For the text-containing cell, return its midpoint in [X, Y] coordinate format. 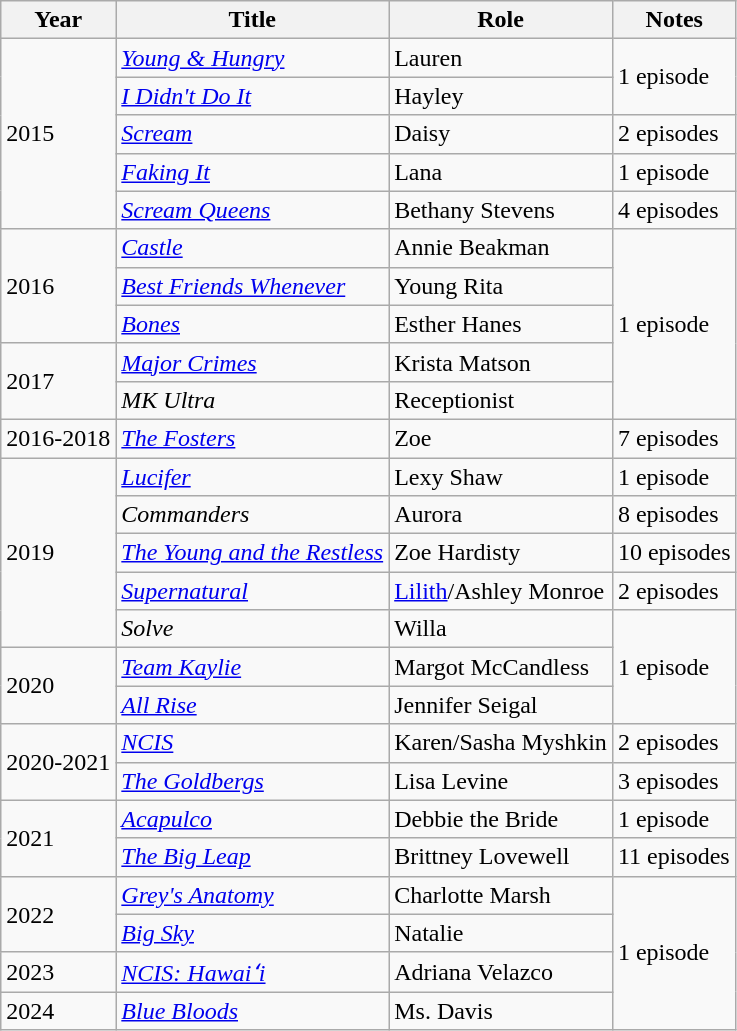
Hayley [501, 96]
The Goldbergs [252, 781]
Brittney Lovewell [501, 857]
Jennifer Seigal [501, 705]
Lexy Shaw [501, 477]
Scream Queens [252, 210]
Willa [501, 629]
Krista Matson [501, 362]
4 episodes [674, 210]
Scream [252, 134]
Lucifer [252, 477]
Lisa Levine [501, 781]
2022 [58, 914]
Young & Hungry [252, 58]
The Big Leap [252, 857]
Bethany Stevens [501, 210]
2016-2018 [58, 438]
The Young and the Restless [252, 553]
Esther Hanes [501, 324]
11 episodes [674, 857]
Lana [501, 172]
Solve [252, 629]
Big Sky [252, 933]
2017 [58, 381]
Blue Bloods [252, 1011]
Adriana Velazco [501, 972]
Major Crimes [252, 362]
Charlotte Marsh [501, 895]
Lauren [501, 58]
Zoe Hardisty [501, 553]
Faking It [252, 172]
2024 [58, 1011]
Debbie the Bride [501, 819]
Lilith/Ashley Monroe [501, 591]
Karen/Sasha Myshkin [501, 743]
Natalie [501, 933]
Commanders [252, 515]
All Rise [252, 705]
Receptionist [501, 400]
Aurora [501, 515]
2020-2021 [58, 762]
I Didn't Do It [252, 96]
Title [252, 20]
10 episodes [674, 553]
3 episodes [674, 781]
2023 [58, 972]
Team Kaylie [252, 667]
2019 [58, 553]
Daisy [501, 134]
Zoe [501, 438]
2021 [58, 838]
Supernatural [252, 591]
Role [501, 20]
7 episodes [674, 438]
Margot McCandless [501, 667]
MK Ultra [252, 400]
Acapulco [252, 819]
The Fosters [252, 438]
Notes [674, 20]
2015 [58, 134]
Grey's Anatomy [252, 895]
8 episodes [674, 515]
NCIS: Hawaiʻi [252, 972]
Castle [252, 248]
Annie Beakman [501, 248]
Ms. Davis [501, 1011]
Young Rita [501, 286]
Best Friends Whenever [252, 286]
NCIS [252, 743]
Year [58, 20]
Bones [252, 324]
2016 [58, 286]
2020 [58, 686]
